Provide the [X, Y] coordinate of the cell's center where the given text is located.  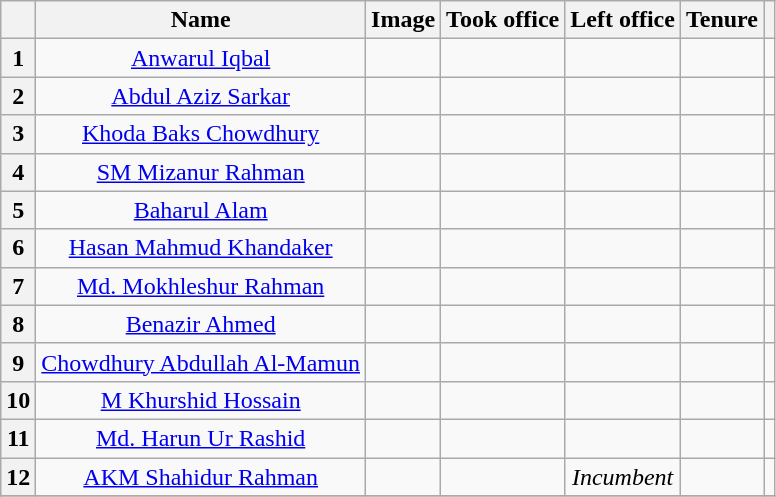
1 [18, 58]
Md. Harun Ur Rashid [201, 438]
12 [18, 477]
Name [201, 20]
Khoda Baks Chowdhury [201, 134]
7 [18, 286]
8 [18, 324]
4 [18, 172]
5 [18, 210]
Chowdhury Abdullah Al-Mamun [201, 362]
AKM Shahidur Rahman [201, 477]
Incumbent [623, 477]
Took office [503, 20]
Hasan Mahmud Khandaker [201, 248]
Abdul Aziz Sarkar [201, 96]
Md. Mokhleshur Rahman [201, 286]
Image [404, 20]
Anwarul Iqbal [201, 58]
M Khurshid Hossain [201, 400]
Baharul Alam [201, 210]
11 [18, 438]
3 [18, 134]
Tenure [722, 20]
2 [18, 96]
9 [18, 362]
Left office [623, 20]
SM Mizanur Rahman [201, 172]
6 [18, 248]
Benazir Ahmed [201, 324]
10 [18, 400]
